Scan for the cell matching the given text and deliver its (x, y) coordinate at center. 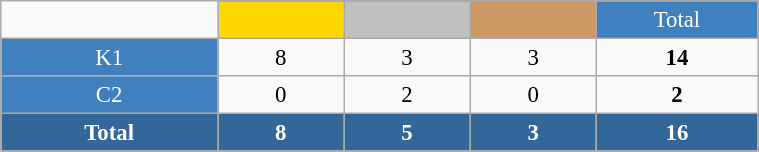
C2 (110, 95)
14 (676, 58)
16 (676, 133)
K1 (110, 58)
5 (407, 133)
